From the cell containing the given text, extract its center point as (X, Y) coordinate. 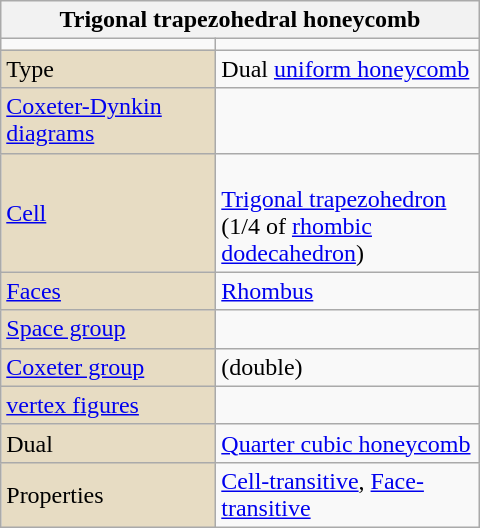
Dual uniform honeycomb (348, 69)
Faces (108, 291)
Type (108, 69)
vertex figures (108, 405)
Space group (108, 329)
Properties (108, 494)
Coxeter-Dynkin diagrams (108, 120)
(double) (348, 367)
Coxeter group (108, 367)
Cell-transitive, Face-transitive (348, 494)
Rhombus (348, 291)
Quarter cubic honeycomb (348, 443)
Cell (108, 212)
Dual (108, 443)
Trigonal trapezohedral honeycomb (240, 20)
Trigonal trapezohedron(1/4 of rhombic dodecahedron) (348, 212)
